Identify which cell holds the provided text, then report its [x, y] central coordinate. 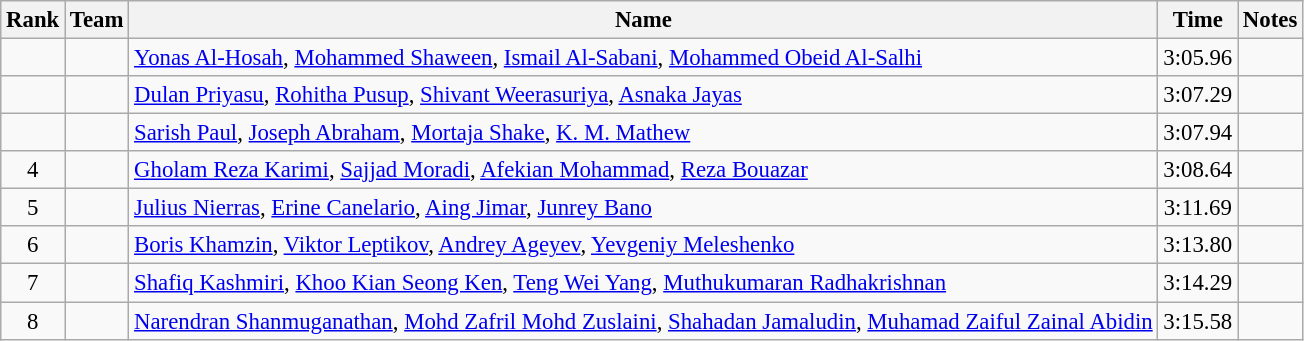
Narendran Shanmuganathan, Mohd Zafril Mohd Zuslaini, Shahadan Jamaludin, Muhamad Zaiful Zainal Abidin [644, 321]
5 [33, 208]
Julius Nierras, Erine Canelario, Aing Jimar, Junrey Bano [644, 208]
Yonas Al-Hosah, Mohammed Shaween, Ismail Al-Sabani, Mohammed Obeid Al-Salhi [644, 58]
3:08.64 [1198, 170]
3:13.80 [1198, 245]
3:05.96 [1198, 58]
Dulan Priyasu, Rohitha Pusup, Shivant Weerasuriya, Asnaka Jayas [644, 95]
3:14.29 [1198, 283]
Shafiq Kashmiri, Khoo Kian Seong Ken, Teng Wei Yang, Muthukumaran Radhakrishnan [644, 283]
7 [33, 283]
Time [1198, 20]
3:07.94 [1198, 133]
Name [644, 20]
Notes [1270, 20]
Boris Khamzin, Viktor Leptikov, Andrey Ageyev, Yevgeniy Meleshenko [644, 245]
Gholam Reza Karimi, Sajjad Moradi, Afekian Mohammad, Reza Bouazar [644, 170]
4 [33, 170]
3:15.58 [1198, 321]
3:11.69 [1198, 208]
Sarish Paul, Joseph Abraham, Mortaja Shake, K. M. Mathew [644, 133]
Rank [33, 20]
3:07.29 [1198, 95]
Team [97, 20]
6 [33, 245]
8 [33, 321]
